Output the (X, Y) coordinate of the center of the cell containing the given text.  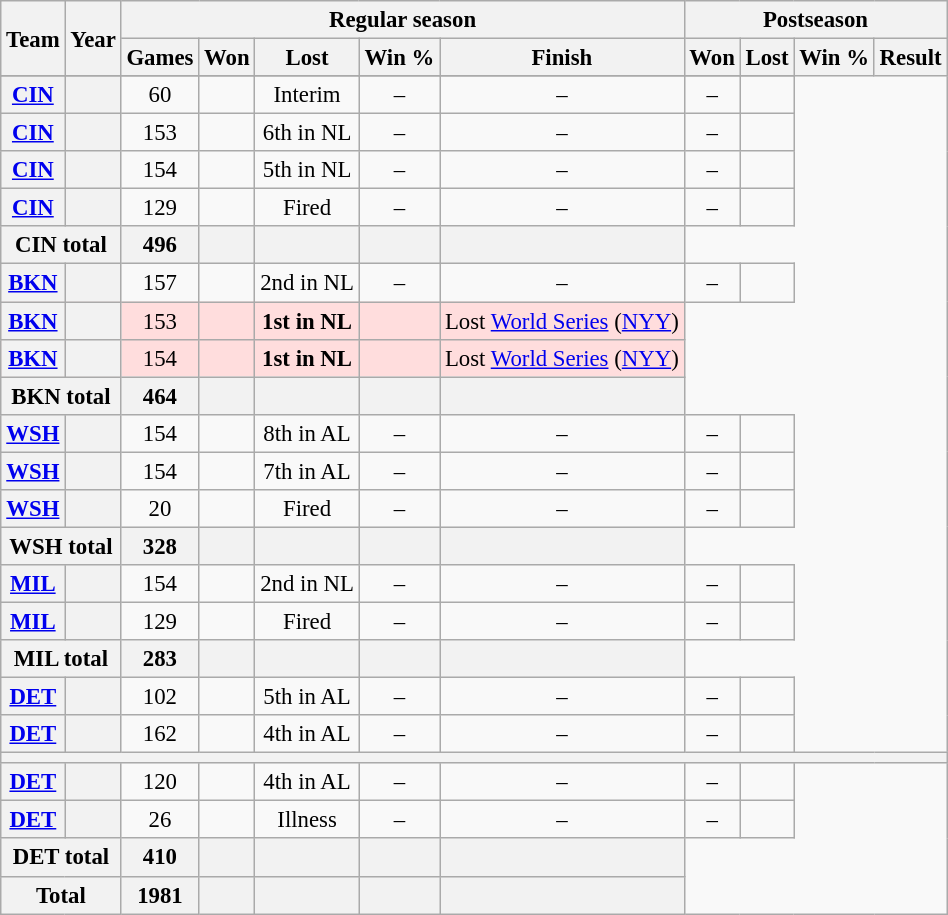
Team (33, 38)
60 (160, 95)
496 (160, 245)
Illness (307, 820)
DET total (61, 858)
WSH total (61, 546)
5th in AL (307, 697)
1981 (160, 895)
Total (61, 895)
6th in NL (307, 133)
157 (160, 283)
162 (160, 734)
MIL total (61, 659)
Interim (307, 95)
Year (93, 38)
CIN total (61, 245)
120 (160, 782)
BKN total (61, 396)
26 (160, 820)
Finish (562, 58)
5th in NL (307, 170)
Result (910, 58)
328 (160, 546)
410 (160, 858)
Postseason (816, 20)
20 (160, 509)
Regular season (402, 20)
7th in AL (307, 471)
283 (160, 659)
102 (160, 697)
464 (160, 396)
8th in AL (307, 433)
Games (160, 58)
